From the cell containing the given text, extract its center point as (X, Y) coordinate. 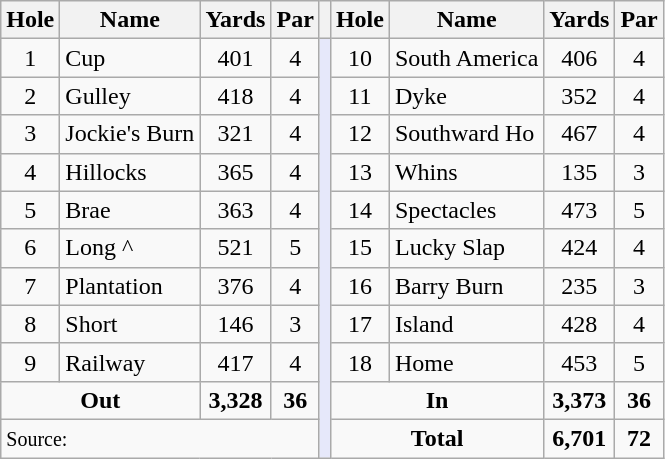
Barry Burn (466, 286)
235 (580, 286)
In (436, 400)
376 (236, 286)
Total (436, 438)
417 (236, 362)
Railway (130, 362)
6 (30, 248)
Short (130, 324)
3,373 (580, 400)
72 (639, 438)
12 (360, 134)
Jockie's Burn (130, 134)
3,328 (236, 400)
Cup (130, 58)
418 (236, 96)
365 (236, 172)
8 (30, 324)
428 (580, 324)
16 (360, 286)
Dyke (466, 96)
17 (360, 324)
13 (360, 172)
11 (360, 96)
363 (236, 210)
521 (236, 248)
Southward Ho (466, 134)
South America (466, 58)
473 (580, 210)
321 (236, 134)
1 (30, 58)
7 (30, 286)
Gulley (130, 96)
14 (360, 210)
Whins (466, 172)
2 (30, 96)
Brae (130, 210)
Home (466, 362)
Long ^ (130, 248)
424 (580, 248)
352 (580, 96)
Source: (160, 438)
Lucky Slap (466, 248)
18 (360, 362)
146 (236, 324)
Out (100, 400)
Hillocks (130, 172)
135 (580, 172)
401 (236, 58)
453 (580, 362)
Spectacles (466, 210)
9 (30, 362)
Plantation (130, 286)
467 (580, 134)
15 (360, 248)
Island (466, 324)
406 (580, 58)
10 (360, 58)
6,701 (580, 438)
